Return [x, y] of the center of cell containing provided text 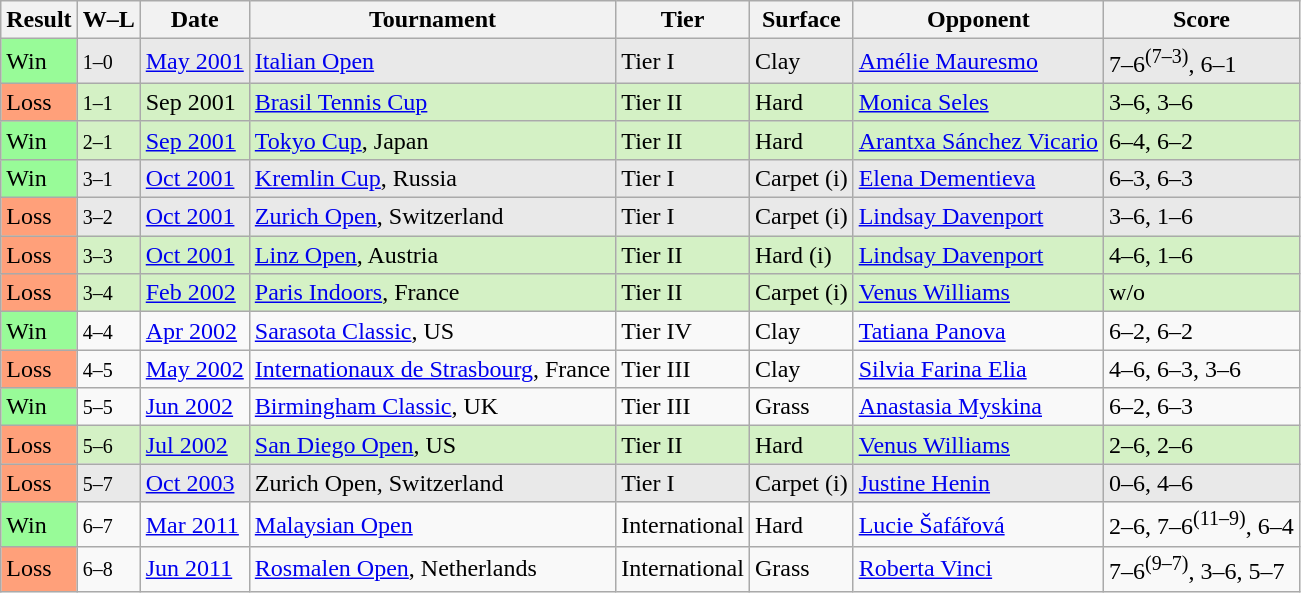
0–6, 4–6 [1202, 483]
Feb 2002 [194, 293]
Sarasota Classic, US [432, 331]
2–1 [108, 140]
Lucie Šafářová [978, 524]
3–4 [108, 293]
Anastasia Myskina [978, 407]
San Diego Open, US [432, 445]
Internationaux de Strasbourg, France [432, 369]
Elena Dementieva [978, 178]
7–6(7–3), 6–1 [1202, 62]
5–7 [108, 483]
Monica Seles [978, 102]
6–8 [108, 570]
4–4 [108, 331]
Tier [683, 20]
Jun 2002 [194, 407]
May 2002 [194, 369]
6–3, 6–3 [1202, 178]
Birmingham Classic, UK [432, 407]
Jun 2011 [194, 570]
5–5 [108, 407]
Score [1202, 20]
Apr 2002 [194, 331]
Mar 2011 [194, 524]
6–2, 6–2 [1202, 331]
7–6(9–7), 3–6, 5–7 [1202, 570]
Tatiana Panova [978, 331]
Malaysian Open [432, 524]
Surface [801, 20]
1–0 [108, 62]
6–4, 6–2 [1202, 140]
2–6, 7–6(11–9), 6–4 [1202, 524]
Silvia Farina Elia [978, 369]
May 2001 [194, 62]
3–3 [108, 255]
1–1 [108, 102]
Oct 2003 [194, 483]
Arantxa Sánchez Vicario [978, 140]
Amélie Mauresmo [978, 62]
5–6 [108, 445]
Opponent [978, 20]
4–5 [108, 369]
3–1 [108, 178]
Roberta Vinci [978, 570]
Hard (i) [801, 255]
4–6, 6–3, 3–6 [1202, 369]
Result [39, 20]
Kremlin Cup, Russia [432, 178]
3–2 [108, 217]
w/o [1202, 293]
Tier IV [683, 331]
Brasil Tennis Cup [432, 102]
Justine Henin [978, 483]
Paris Indoors, France [432, 293]
W–L [108, 20]
Tournament [432, 20]
6–7 [108, 524]
Jul 2002 [194, 445]
Rosmalen Open, Netherlands [432, 570]
2–6, 2–6 [1202, 445]
Tokyo Cup, Japan [432, 140]
6–2, 6–3 [1202, 407]
3–6, 3–6 [1202, 102]
Date [194, 20]
Italian Open [432, 62]
Linz Open, Austria [432, 255]
3–6, 1–6 [1202, 217]
4–6, 1–6 [1202, 255]
